Pinpoint the cell where the given text exists, returning its [x, y] midpoint coordinate. 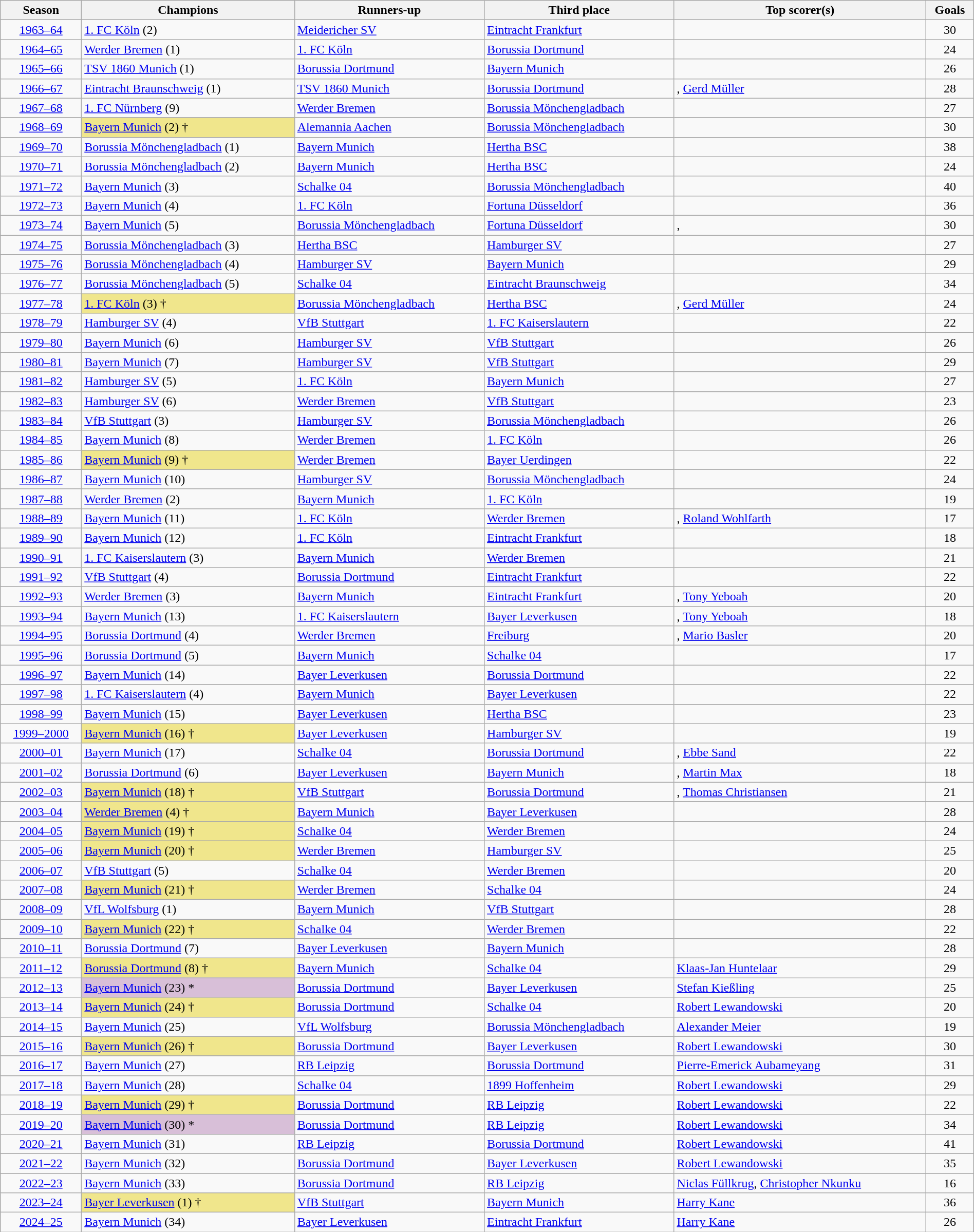
Third place [579, 10]
38 [950, 147]
Borussia Mönchengladbach (4) [188, 264]
1974–75 [41, 245]
2014–15 [41, 1027]
Bayern Munich (15) [188, 714]
1968–69 [41, 127]
2009–10 [41, 929]
1987–88 [41, 499]
Bayern Munich (29) † [188, 1105]
VfL Wolfsburg [389, 1027]
2008–09 [41, 909]
1998–99 [41, 714]
1963–64 [41, 30]
VfL Wolfsburg (1) [188, 909]
Bayern Munich (26) † [188, 1046]
2015–16 [41, 1046]
1966–67 [41, 88]
1994–95 [41, 636]
Season [41, 10]
Bayer Uerdingen [579, 460]
, Thomas Christiansen [800, 792]
35 [950, 1163]
Bayer Leverkusen (1) † [188, 1203]
41 [950, 1144]
1992–93 [41, 597]
1999–2000 [41, 733]
1969–70 [41, 147]
Bayern Munich (10) [188, 479]
Champions [188, 10]
TSV 1860 Munich [389, 88]
Hamburger SV (5) [188, 382]
Bayern Munich (5) [188, 225]
Borussia Mönchengladbach (5) [188, 284]
1989–90 [41, 538]
Bayern Munich (14) [188, 675]
Klaas-Jan Huntelaar [800, 968]
Bayern Munich (30) * [188, 1124]
1975–76 [41, 264]
2002–03 [41, 792]
Bayern Munich (34) [188, 1222]
Bayern Munich (8) [188, 440]
Stefan Kießling [800, 988]
1976–77 [41, 284]
1965–66 [41, 69]
Bayern Munich (13) [188, 616]
1. FC Köln (2) [188, 30]
2006–07 [41, 870]
, Mario Basler [800, 636]
1. FC Kaiserslautern (3) [188, 557]
1967–68 [41, 108]
Bayern Munich (11) [188, 518]
Eintracht Braunschweig (1) [188, 88]
Bayern Munich (21) † [188, 890]
, Martin Max [800, 772]
Bayern Munich (20) † [188, 850]
, Ebbe Sand [800, 753]
Borussia Mönchengladbach (1) [188, 147]
Bayern Munich (16) † [188, 733]
Bayern Munich (28) [188, 1085]
2000–01 [41, 753]
2023–24 [41, 1203]
1. FC Kaiserslautern (4) [188, 694]
1964–65 [41, 49]
Bayern Munich (6) [188, 343]
1. FC Köln (3) † [188, 304]
Bayern Munich (12) [188, 538]
2012–13 [41, 988]
1. FC Nürnberg (9) [188, 108]
2005–06 [41, 850]
1979–80 [41, 343]
Eintracht Braunschweig [579, 284]
2016–17 [41, 1066]
1996–97 [41, 675]
2018–19 [41, 1105]
2010–11 [41, 949]
Hamburger SV (4) [188, 323]
1971–72 [41, 186]
2019–20 [41, 1124]
Bayern Munich (31) [188, 1144]
Bayern Munich (27) [188, 1066]
VfB Stuttgart (4) [188, 577]
1977–78 [41, 304]
Runners-up [389, 10]
Bayern Munich (17) [188, 753]
Borussia Dortmund (7) [188, 949]
31 [950, 1066]
Bayern Munich (3) [188, 186]
2021–22 [41, 1163]
Borussia Mönchengladbach (3) [188, 245]
, Roland Wohlfarth [800, 518]
Alexander Meier [800, 1027]
1982–83 [41, 401]
Bayern Munich (7) [188, 362]
2017–18 [41, 1085]
1984–85 [41, 440]
Bayern Munich (9) † [188, 460]
Freiburg [579, 636]
1985–86 [41, 460]
Hamburger SV (6) [188, 401]
Werder Bremen (4) † [188, 811]
Werder Bremen (2) [188, 499]
Alemannia Aachen [389, 127]
Bayern Munich (24) † [188, 1007]
1980–81 [41, 362]
2024–25 [41, 1222]
Pierre-Emerick Aubameyang [800, 1066]
1899 Hoffenheim [579, 1085]
2004–05 [41, 831]
2007–08 [41, 890]
Meidericher SV [389, 30]
1981–82 [41, 382]
16 [950, 1183]
Borussia Dortmund (6) [188, 772]
Bayern Munich (33) [188, 1183]
1972–73 [41, 205]
VfB Stuttgart (3) [188, 421]
, [800, 225]
Niclas Füllkrug, Christopher Nkunku [800, 1183]
VfB Stuttgart (5) [188, 870]
Borussia Dortmund (4) [188, 636]
2001–02 [41, 772]
1993–94 [41, 616]
Borussia Dortmund (5) [188, 655]
1983–84 [41, 421]
2011–12 [41, 968]
Top scorer(s) [800, 10]
Bayern Munich (22) † [188, 929]
Bayern Munich (19) † [188, 831]
1973–74 [41, 225]
TSV 1860 Munich (1) [188, 69]
Werder Bremen (3) [188, 597]
1995–96 [41, 655]
2013–14 [41, 1007]
40 [950, 186]
Bayern Munich (25) [188, 1027]
Bayern Munich (18) † [188, 792]
1970–71 [41, 166]
1986–87 [41, 479]
Werder Bremen (1) [188, 49]
2022–23 [41, 1183]
2003–04 [41, 811]
Bayern Munich (2) † [188, 127]
Bayern Munich (32) [188, 1163]
1997–98 [41, 694]
Bayern Munich (23) * [188, 988]
1991–92 [41, 577]
Goals [950, 10]
2020–21 [41, 1144]
1978–79 [41, 323]
Borussia Dortmund (8) † [188, 968]
1990–91 [41, 557]
Bayern Munich (4) [188, 205]
Borussia Mönchengladbach (2) [188, 166]
1988–89 [41, 518]
